Return (x, y) of the center of cell containing provided text 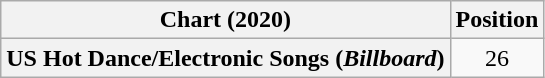
Position (497, 20)
Chart (2020) (226, 20)
26 (497, 58)
US Hot Dance/Electronic Songs (Billboard) (226, 58)
